Find where the given text appears and provide that cell's center as (x, y) coordinate. 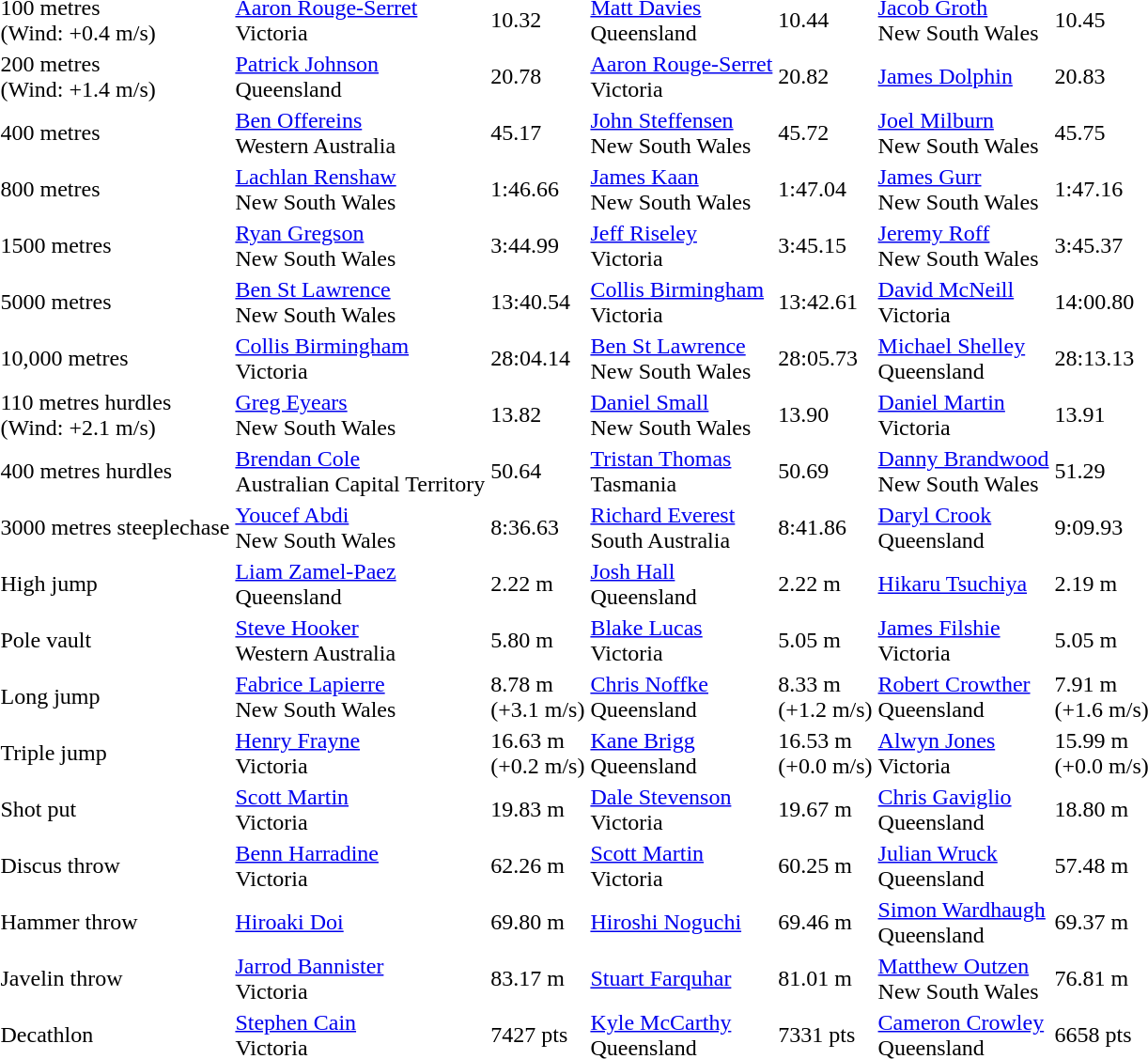
50.69 (825, 472)
8:36.63 (537, 528)
Henry FrayneVictoria (361, 754)
Chris NoffkeQueensland (682, 697)
Alwyn JonesVictoria (964, 754)
45.72 (825, 133)
28:04.14 (537, 359)
81.01 m (825, 979)
13.90 (825, 415)
Greg EyearsNew South Wales (361, 415)
13.82 (537, 415)
Ryan GregsonNew South Wales (361, 246)
8:41.86 (825, 528)
Blake LucasVictoria (682, 641)
8.78 m (+3.1 m/s) (537, 697)
Danny BrandwoodNew South Wales (964, 472)
David McNeillVictoria (964, 303)
Richard EverestSouth Australia (682, 528)
5.80 m (537, 641)
69.80 m (537, 923)
Daryl CrookQueensland (964, 528)
James FilshieVictoria (964, 641)
Liam Zamel-PaezQueensland (361, 584)
James Dolphin (964, 77)
69.46 m (825, 923)
Robert CrowtherQueensland (964, 697)
83.17 m (537, 979)
Hiroshi Noguchi (682, 923)
Fabrice LapierreNew South Wales (361, 697)
Hiroaki Doi (361, 923)
5.05 m (825, 641)
Patrick JohnsonQueensland (361, 77)
60.25 m (825, 866)
Daniel MartinVictoria (964, 415)
John SteffensenNew South Wales (682, 133)
Jeff RiseleyVictoria (682, 246)
Aaron Rouge-SerretVictoria (682, 77)
James KaanNew South Wales (682, 190)
19.67 m (825, 810)
16.63 m (+0.2 m/s) (537, 754)
50.64 (537, 472)
3:45.15 (825, 246)
1:47.04 (825, 190)
16.53 m (+0.0 m/s) (825, 754)
8.33 m (+1.2 m/s) (825, 697)
Joel MilburnNew South Wales (964, 133)
20.82 (825, 77)
Chris GaviglioQueensland (964, 810)
Dale StevensonVictoria (682, 810)
Youcef AbdiNew South Wales (361, 528)
Kane BriggQueensland (682, 754)
Benn HarradineVictoria (361, 866)
20.78 (537, 77)
Josh HallQueensland (682, 584)
Hikaru Tsuchiya (964, 584)
Stuart Farquhar (682, 979)
1:46.66 (537, 190)
19.83 m (537, 810)
James GurrNew South Wales (964, 190)
Matthew OutzenNew South Wales (964, 979)
45.17 (537, 133)
13:40.54 (537, 303)
Brendan ColeAustralian Capital Territory (361, 472)
13:42.61 (825, 303)
Julian WruckQueensland (964, 866)
Jeremy RoffNew South Wales (964, 246)
28:05.73 (825, 359)
Tristan ThomasTasmania (682, 472)
3:44.99 (537, 246)
Jarrod BannisterVictoria (361, 979)
Ben OffereinsWestern Australia (361, 133)
Lachlan RenshawNew South Wales (361, 190)
Simon WardhaughQueensland (964, 923)
Daniel SmallNew South Wales (682, 415)
Michael ShelleyQueensland (964, 359)
Steve HookerWestern Australia (361, 641)
62.26 m (537, 866)
